From the cell containing the given text, extract its center point as [x, y] coordinate. 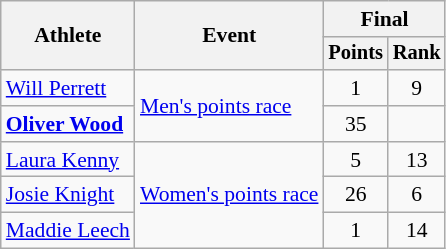
Josie Knight [68, 195]
Athlete [68, 36]
6 [417, 195]
35 [355, 124]
Event [230, 36]
Oliver Wood [68, 124]
13 [417, 160]
26 [355, 195]
Final [384, 19]
Maddie Leech [68, 231]
Men's points race [230, 106]
Will Perrett [68, 88]
Laura Kenny [68, 160]
9 [417, 88]
Points [355, 54]
14 [417, 231]
Women's points race [230, 196]
Rank [417, 54]
5 [355, 160]
